Locate the cell with the specified text and output its [x, y] center coordinate. 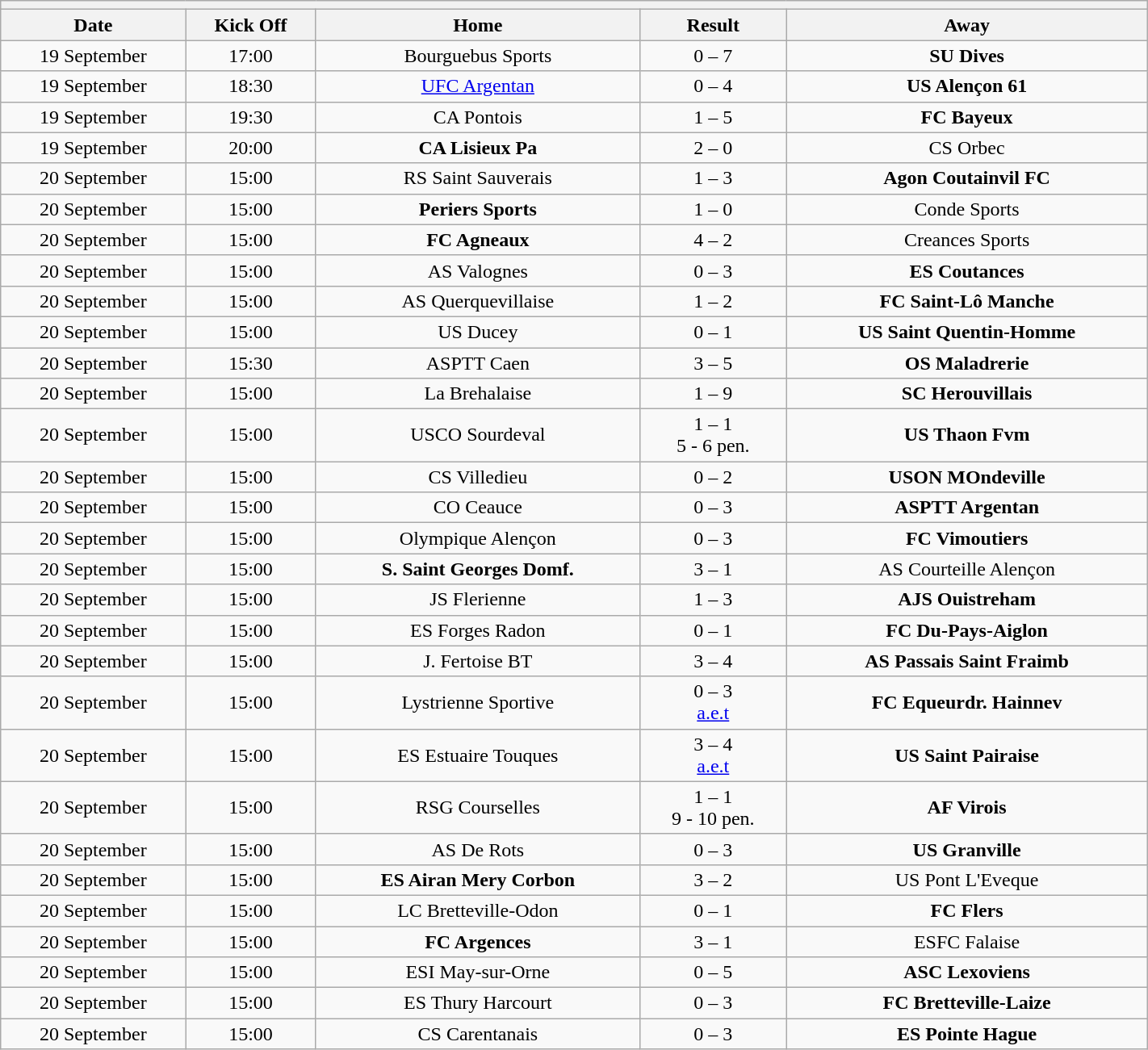
Result [714, 25]
Bourguebus Sports [478, 56]
CO Ceauce [478, 508]
2 – 0 [714, 148]
USCO Sourdeval [478, 436]
15:30 [250, 362]
0 – 5 [714, 973]
FC Saint-Lô Manche [967, 301]
Date [94, 25]
US Saint Quentin-Homme [967, 332]
ASPTT Argentan [967, 508]
CA Pontois [478, 117]
AS De Rots [478, 849]
0 – 2 [714, 477]
J. Fertoise BT [478, 661]
OS Maladrerie [967, 362]
1 – 5 [714, 117]
18:30 [250, 86]
UFC Argentan [478, 86]
Creances Sports [967, 240]
1 – 0 [714, 209]
FC Agneaux [478, 240]
Kick Off [250, 25]
3 – 4 a.e.t [714, 755]
0 – 7 [714, 56]
SC Herouvillais [967, 394]
4 – 2 [714, 240]
ES Forges Radon [478, 630]
FC Bayeux [967, 117]
Home [478, 25]
US Saint Pairaise [967, 755]
20:00 [250, 148]
1 – 1 9 - 10 pen. [714, 807]
Agon Coutainvil FC [967, 178]
ES Pointe Hague [967, 1034]
La Brehalaise [478, 394]
3 – 4 [714, 661]
ASC Lexoviens [967, 973]
ESI May-sur-Orne [478, 973]
FC Vimoutiers [967, 538]
FC Du-Pays-Aiglon [967, 630]
FC Flers [967, 910]
AS Courteille Alençon [967, 569]
AS Querquevillaise [478, 301]
SU Dives [967, 56]
1 – 9 [714, 394]
Olympique Alençon [478, 538]
ASPTT Caen [478, 362]
Periers Sports [478, 209]
RS Saint Sauverais [478, 178]
RSG Courselles [478, 807]
LC Bretteville-Odon [478, 910]
FC Bretteville-Laize [967, 1003]
19:30 [250, 117]
CS Orbec [967, 148]
AS Passais Saint Fraimb [967, 661]
AJS Ouistreham [967, 600]
1 – 1 5 - 6 pen. [714, 436]
1 – 2 [714, 301]
CS Carentanais [478, 1034]
ES Estuaire Touques [478, 755]
ES Thury Harcourt [478, 1003]
Away [967, 25]
US Granville [967, 849]
CS Villedieu [478, 477]
S. Saint Georges Domf. [478, 569]
FC Equeurdr. Hainnev [967, 702]
US Ducey [478, 332]
AS Valognes [478, 270]
US Pont L'Eveque [967, 880]
US Thaon Fvm [967, 436]
US Alençon 61 [967, 86]
ES Airan Mery Corbon [478, 880]
CA Lisieux Pa [478, 148]
ES Coutances [967, 270]
3 – 2 [714, 880]
ESFC Falaise [967, 942]
Conde Sports [967, 209]
0 – 3 a.e.t [714, 702]
USON MOndeville [967, 477]
17:00 [250, 56]
0 – 4 [714, 86]
AF Virois [967, 807]
Lystrienne Sportive [478, 702]
JS Flerienne [478, 600]
FC Argences [478, 942]
3 – 5 [714, 362]
